Return (x, y) of the center of cell containing provided text 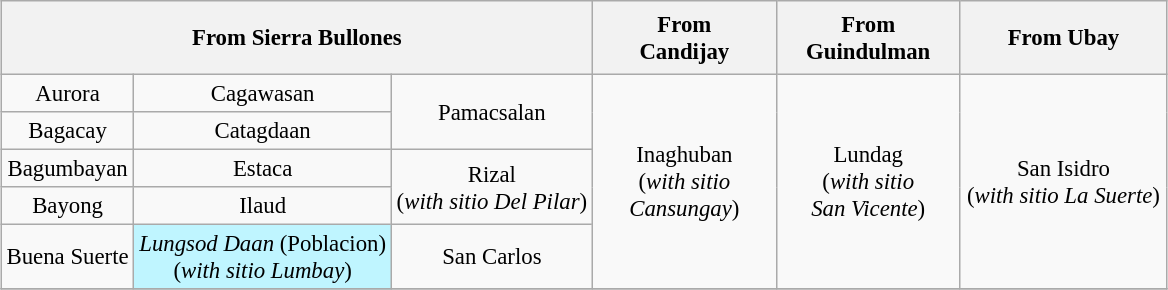
Ilaud (262, 206)
Lungsod Daan (Poblacion)(with sitio Lumbay) (262, 258)
From Sierra Bullones (296, 38)
Bayong (68, 206)
Bagacay (68, 131)
Buena Suerte (68, 258)
Aurora (68, 94)
San Carlos (492, 258)
Estaca (262, 169)
Pamacsalan (492, 112)
Rizal(with sitio Del Pilar) (492, 188)
Bagumbayan (68, 169)
From Candijay (684, 38)
Lundag(with sitioSan Vicente) (868, 182)
San Isidro(with sitio La Suerte) (1064, 182)
From Guindulman (868, 38)
Catagdaan (262, 131)
From Ubay (1064, 38)
Cagawasan (262, 94)
Inaghuban(with sitio Cansungay) (684, 182)
